Extract the (X, Y) coordinate from the center of the cell holding the provided text.  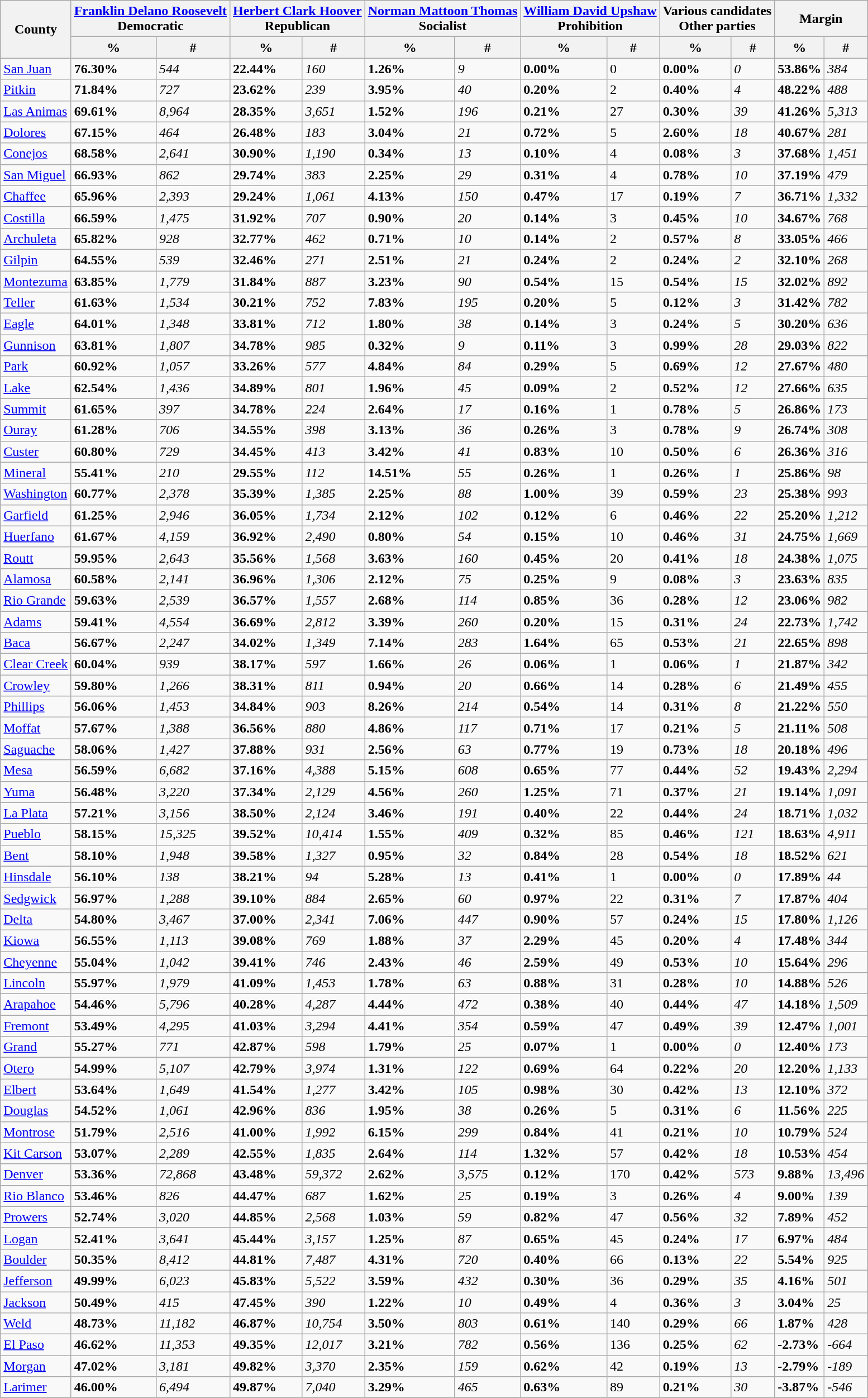
50.35% (113, 1259)
14.88% (800, 983)
6.97% (800, 1238)
1.95% (410, 1111)
35.56% (266, 558)
117 (488, 728)
31.84% (266, 281)
77 (633, 771)
37.16% (266, 771)
Adams (36, 622)
4.31% (410, 1259)
462 (333, 239)
15.64% (800, 962)
Chaffee (36, 196)
Boulder (36, 1259)
71 (633, 792)
60 (488, 898)
32.10% (800, 260)
Dolores (36, 132)
33.26% (266, 367)
0.99% (695, 345)
826 (193, 1196)
903 (333, 707)
60.04% (113, 664)
Weld (36, 1324)
539 (193, 260)
1.22% (410, 1302)
46.87% (266, 1324)
122 (488, 1068)
Routt (36, 558)
56.97% (113, 898)
892 (846, 281)
472 (488, 1005)
768 (846, 217)
Elbert (36, 1090)
63.81% (113, 345)
3.46% (410, 813)
-2.73% (800, 1345)
550 (846, 707)
26.48% (266, 132)
31.92% (266, 217)
61.67% (113, 536)
112 (333, 473)
60.77% (113, 494)
29.24% (266, 196)
0.83% (564, 451)
59.41% (113, 622)
2.43% (410, 962)
46.00% (113, 1387)
0.07% (564, 1047)
64 (633, 1068)
32.77% (266, 239)
150 (488, 196)
1,113 (193, 940)
597 (333, 664)
0.36% (695, 1302)
3.50% (410, 1324)
Bent (36, 855)
37.19% (800, 175)
37.00% (266, 919)
Herbert Clark HooverRepublican (297, 19)
3,181 (193, 1366)
53.46% (113, 1196)
56.55% (113, 940)
Various candidatesOther parties (717, 19)
13,496 (846, 1174)
2,946 (193, 515)
5.54% (800, 1259)
1,348 (193, 324)
Crowley (36, 686)
59.95% (113, 558)
191 (488, 813)
1.64% (564, 643)
2.65% (410, 898)
4,295 (193, 1026)
3.39% (410, 622)
3,641 (193, 1238)
271 (333, 260)
214 (488, 707)
75 (488, 579)
466 (846, 239)
159 (488, 1366)
89 (633, 1387)
836 (333, 1111)
729 (193, 451)
54.80% (113, 919)
63.85% (113, 281)
398 (333, 430)
28.35% (266, 111)
1,032 (846, 813)
0.37% (695, 792)
22.73% (800, 622)
0.95% (410, 855)
49.82% (266, 1366)
46 (488, 962)
El Paso (36, 1345)
1,327 (333, 855)
36.05% (266, 515)
0.22% (695, 1068)
0.34% (410, 154)
1,388 (193, 728)
Moffat (36, 728)
55.04% (113, 962)
225 (846, 1111)
4.86% (410, 728)
45.44% (266, 1238)
479 (846, 175)
752 (333, 303)
44.81% (266, 1259)
2.35% (410, 1366)
48.73% (113, 1324)
17.89% (800, 877)
Lincoln (36, 983)
60.80% (113, 451)
1,126 (846, 919)
Gilpin (36, 260)
47.45% (266, 1302)
7.83% (410, 303)
90 (488, 281)
2.59% (564, 962)
29.55% (266, 473)
24.38% (800, 558)
La Plata (36, 813)
296 (846, 962)
Yuma (36, 792)
58.06% (113, 749)
55 (488, 473)
1,436 (193, 388)
3,157 (333, 1238)
11,182 (193, 1324)
0.66% (564, 686)
42.55% (266, 1153)
1,475 (193, 217)
Otero (36, 1068)
384 (846, 69)
42.79% (266, 1068)
41.09% (266, 983)
105 (488, 1090)
87 (488, 1238)
56.67% (113, 643)
1.55% (410, 834)
0.57% (695, 239)
29.74% (266, 175)
8,964 (193, 111)
8,412 (193, 1259)
2,341 (333, 919)
57.21% (113, 813)
61.65% (113, 409)
608 (488, 771)
0.98% (564, 1090)
Pueblo (36, 834)
66.59% (113, 217)
41.26% (800, 111)
3.13% (410, 430)
Kiowa (36, 940)
2.62% (410, 1174)
65.82% (113, 239)
3,020 (193, 1217)
2,393 (193, 196)
769 (333, 940)
1,288 (193, 898)
635 (846, 388)
1.79% (410, 1047)
Hinsdale (36, 877)
4,911 (846, 834)
53.07% (113, 1153)
121 (753, 834)
4,388 (333, 771)
58.10% (113, 855)
14.18% (800, 1005)
Fremont (36, 1026)
35 (753, 1281)
2,378 (193, 494)
0.50% (695, 451)
1,001 (846, 1026)
1,133 (846, 1068)
344 (846, 940)
Rio Grande (36, 600)
1,557 (333, 600)
727 (193, 90)
54 (488, 536)
Garfield (36, 515)
Las Animas (36, 111)
183 (333, 132)
1,992 (333, 1132)
47.02% (113, 1366)
3.59% (410, 1281)
136 (633, 1345)
55.27% (113, 1047)
501 (846, 1281)
4.44% (410, 1005)
San Juan (36, 69)
65 (633, 643)
Conejos (36, 154)
41.54% (266, 1090)
1,190 (333, 154)
22.44% (266, 69)
268 (846, 260)
2,490 (333, 536)
66.93% (113, 175)
54.46% (113, 1005)
61.63% (113, 303)
308 (846, 430)
34.45% (266, 451)
21.11% (800, 728)
544 (193, 69)
12.40% (800, 1047)
59,372 (333, 1174)
32.46% (266, 260)
2.60% (695, 132)
Summit (36, 409)
0.10% (564, 154)
Washington (36, 494)
1.31% (410, 1068)
94 (333, 877)
5,522 (333, 1281)
11.56% (800, 1111)
1,306 (333, 579)
61.25% (113, 515)
3.63% (410, 558)
36.96% (266, 579)
508 (846, 728)
12.47% (800, 1026)
41.00% (266, 1132)
Custer (36, 451)
15,325 (193, 834)
102 (488, 515)
Cheyenne (36, 962)
1.32% (564, 1153)
3,467 (193, 919)
Franklin Delano RooseveltDemocratic (150, 19)
26.86% (800, 409)
1,042 (193, 962)
William David UpshawProhibition (590, 19)
1.03% (410, 1217)
Prowers (36, 1217)
210 (193, 473)
224 (333, 409)
573 (753, 1174)
67.15% (113, 132)
2,294 (846, 771)
1,451 (846, 154)
1.78% (410, 983)
68.58% (113, 154)
464 (193, 132)
383 (333, 175)
44 (846, 877)
2,516 (193, 1132)
7.14% (410, 643)
17.80% (800, 919)
Teller (36, 303)
390 (333, 1302)
35.39% (266, 494)
39.52% (266, 834)
316 (846, 451)
62.54% (113, 388)
6,682 (193, 771)
65.96% (113, 196)
3.95% (410, 90)
7.89% (800, 1217)
21.49% (800, 686)
Lake (36, 388)
3,370 (333, 1366)
33.81% (266, 324)
34.89% (266, 388)
354 (488, 1026)
0.62% (564, 1366)
372 (846, 1090)
1,742 (846, 622)
415 (193, 1302)
803 (488, 1324)
4.41% (410, 1026)
428 (846, 1324)
1,568 (333, 558)
7.06% (410, 919)
42.96% (266, 1111)
2,247 (193, 643)
1.87% (800, 1324)
0.38% (564, 1005)
447 (488, 919)
0.94% (410, 686)
195 (488, 303)
57.67% (113, 728)
170 (633, 1174)
0.73% (695, 749)
687 (333, 1196)
Margin (821, 19)
23.62% (266, 90)
0.47% (564, 196)
56.10% (113, 877)
-3.87% (800, 1387)
636 (846, 324)
939 (193, 664)
0.15% (564, 536)
1,979 (193, 983)
Eagle (36, 324)
1,534 (193, 303)
42 (633, 1366)
1,649 (193, 1090)
480 (846, 367)
1.66% (410, 664)
0.11% (564, 345)
3.29% (410, 1387)
52.41% (113, 1238)
64.01% (113, 324)
37.34% (266, 792)
7,487 (333, 1259)
1.80% (410, 324)
40.67% (800, 132)
3,575 (488, 1174)
69.61% (113, 111)
12.20% (800, 1068)
-189 (846, 1366)
98 (846, 473)
0.63% (564, 1387)
-546 (846, 1387)
42.87% (266, 1047)
52.74% (113, 1217)
10,754 (333, 1324)
887 (333, 281)
404 (846, 898)
5,313 (846, 111)
Pitkin (36, 90)
Douglas (36, 1111)
1,091 (846, 792)
409 (488, 834)
2.68% (410, 600)
56.06% (113, 707)
621 (846, 855)
3.21% (410, 1345)
1.62% (410, 1196)
7,040 (333, 1387)
53.64% (113, 1090)
10.53% (800, 1153)
34.55% (266, 430)
5.15% (410, 771)
0.16% (564, 409)
48.22% (800, 90)
Park (36, 367)
1,509 (846, 1005)
993 (846, 494)
397 (193, 409)
21.22% (800, 707)
32.02% (800, 281)
19 (633, 749)
61.28% (113, 430)
452 (846, 1217)
2,124 (333, 813)
Huerfano (36, 536)
59.80% (113, 686)
36.71% (800, 196)
26.74% (800, 430)
1,734 (333, 515)
2,641 (193, 154)
21.87% (800, 664)
29 (488, 175)
139 (846, 1196)
31.42% (800, 303)
76.30% (113, 69)
6.15% (410, 1132)
577 (333, 367)
598 (333, 1047)
Norman Mattoon ThomasSocialist (442, 19)
811 (333, 686)
720 (488, 1259)
0.61% (564, 1324)
49.87% (266, 1387)
801 (333, 388)
53.49% (113, 1026)
39.10% (266, 898)
30.20% (800, 324)
25.38% (800, 494)
1,332 (846, 196)
38.31% (266, 686)
928 (193, 239)
8.26% (410, 707)
Jackson (36, 1302)
Costilla (36, 217)
27.66% (800, 388)
1,277 (333, 1090)
44.47% (266, 1196)
Montrose (36, 1132)
2,539 (193, 600)
17.48% (800, 940)
931 (333, 749)
1.88% (410, 940)
2.56% (410, 749)
84 (488, 367)
1,779 (193, 281)
1,427 (193, 749)
880 (333, 728)
36.69% (266, 622)
5.28% (410, 877)
Arapahoe (36, 1005)
1,807 (193, 345)
706 (193, 430)
56.59% (113, 771)
982 (846, 600)
Baca (36, 643)
30.90% (266, 154)
10.79% (800, 1132)
496 (846, 749)
0.77% (564, 749)
27.67% (800, 367)
3,651 (333, 111)
454 (846, 1153)
36.92% (266, 536)
49.35% (266, 1345)
4,287 (333, 1005)
11,353 (193, 1345)
Montezuma (36, 281)
5,107 (193, 1068)
0.13% (695, 1259)
52 (753, 771)
1,349 (333, 643)
24.75% (800, 536)
707 (333, 217)
60.58% (113, 579)
6,023 (193, 1281)
0.88% (564, 983)
38.21% (266, 877)
822 (846, 345)
4,554 (193, 622)
54.99% (113, 1068)
38.17% (266, 664)
3,156 (193, 813)
281 (846, 132)
Phillips (36, 707)
6,494 (193, 1387)
Clear Creek (36, 664)
53.36% (113, 1174)
29.03% (800, 345)
9.88% (800, 1174)
1,669 (846, 536)
44.85% (266, 1217)
4.56% (410, 792)
36.57% (266, 600)
4.13% (410, 196)
3.23% (410, 281)
884 (333, 898)
526 (846, 983)
488 (846, 90)
62 (753, 1345)
299 (488, 1132)
9.00% (800, 1196)
4,159 (193, 536)
3,294 (333, 1026)
432 (488, 1281)
55.41% (113, 473)
County (36, 29)
18.63% (800, 834)
10,414 (333, 834)
33.05% (800, 239)
413 (333, 451)
835 (846, 579)
51.79% (113, 1132)
2,129 (333, 792)
14.51% (410, 473)
Delta (36, 919)
Kit Carson (36, 1153)
0.80% (410, 536)
39.41% (266, 962)
37.88% (266, 749)
25.86% (800, 473)
455 (846, 686)
-2.79% (800, 1366)
Grand (36, 1047)
49 (633, 962)
2.29% (564, 940)
20.18% (800, 749)
Gunnison (36, 345)
239 (333, 90)
Morgan (36, 1366)
25.20% (800, 515)
138 (193, 877)
2,812 (333, 622)
Rio Blanco (36, 1196)
1,385 (333, 494)
283 (488, 643)
40.28% (266, 1005)
54.52% (113, 1111)
39.58% (266, 855)
1.26% (410, 69)
862 (193, 175)
2,141 (193, 579)
140 (633, 1324)
22.65% (800, 643)
26 (488, 664)
Saguache (36, 749)
Alamosa (36, 579)
26.36% (800, 451)
27 (633, 111)
58.15% (113, 834)
18.71% (800, 813)
925 (846, 1259)
0.97% (564, 898)
0.82% (564, 1217)
0.52% (695, 388)
2,568 (333, 1217)
1,266 (193, 686)
30.21% (266, 303)
37 (488, 940)
-664 (846, 1345)
898 (846, 643)
18.52% (800, 855)
60.92% (113, 367)
46.62% (113, 1345)
23 (753, 494)
19.14% (800, 792)
34.84% (266, 707)
Denver (36, 1174)
56.48% (113, 792)
Larimer (36, 1387)
45.83% (266, 1281)
1.52% (410, 111)
49.99% (113, 1281)
19.43% (800, 771)
2,289 (193, 1153)
4.84% (410, 367)
524 (846, 1132)
1.00% (564, 494)
Mineral (36, 473)
12.10% (800, 1090)
3,220 (193, 792)
2.51% (410, 260)
72,868 (193, 1174)
12,017 (333, 1345)
712 (333, 324)
85 (633, 834)
1,057 (193, 367)
59 (488, 1217)
41.03% (266, 1026)
4.16% (800, 1281)
88 (488, 494)
37.68% (800, 154)
23.06% (800, 600)
17.87% (800, 898)
34.02% (266, 643)
Archuleta (36, 239)
2,643 (193, 558)
1,948 (193, 855)
38.50% (266, 813)
342 (846, 664)
0.85% (564, 600)
Jefferson (36, 1281)
1,212 (846, 515)
1,835 (333, 1153)
36.56% (266, 728)
Sedgwick (36, 898)
Logan (36, 1238)
Mesa (36, 771)
5,796 (193, 1005)
San Miguel (36, 175)
50.49% (113, 1302)
465 (488, 1387)
55.97% (113, 983)
484 (846, 1238)
771 (193, 1047)
196 (488, 111)
53.86% (800, 69)
39.08% (266, 940)
1,075 (846, 558)
23.63% (800, 579)
0.72% (564, 132)
64.55% (113, 260)
Ouray (36, 430)
59.63% (113, 600)
1.96% (410, 388)
0.09% (564, 388)
43.48% (266, 1174)
71.84% (113, 90)
746 (333, 962)
3,974 (333, 1068)
985 (333, 345)
34.67% (800, 217)
